Identify which cell holds the provided text, then report its [X, Y] central coordinate. 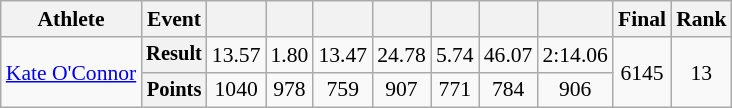
13.47 [342, 55]
46.07 [508, 55]
13.57 [236, 55]
6145 [642, 72]
Result [174, 55]
784 [508, 90]
907 [402, 90]
5.74 [455, 55]
Final [642, 19]
1.80 [290, 55]
Points [174, 90]
Rank [702, 19]
2:14.06 [574, 55]
13 [702, 72]
978 [290, 90]
Kate O'Connor [72, 72]
906 [574, 90]
1040 [236, 90]
759 [342, 90]
24.78 [402, 55]
771 [455, 90]
Athlete [72, 19]
Event [174, 19]
